Detect which cell encompasses the target text, then output its [x, y] center coordinate. 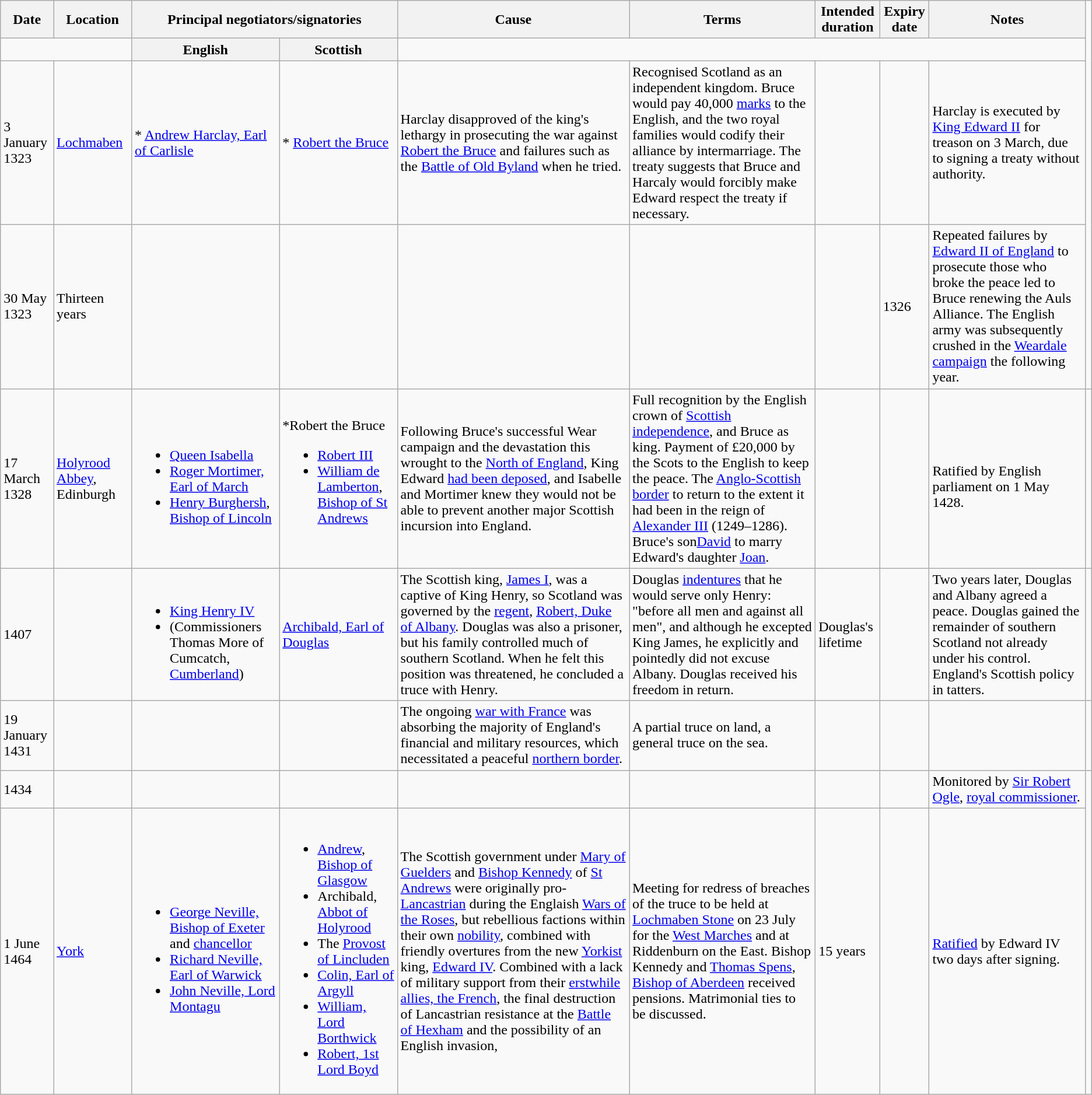
1407 [27, 635]
Notes [1007, 20]
Ratified by Edward IV two days after signing. [1007, 951]
Queen IsabellaRoger Mortimer, Earl of MarchHenry Burghersh, Bishop of Lincoln [205, 478]
* Robert the Bruce [338, 142]
1 June 1464 [27, 951]
17 March 1328 [27, 478]
Intended duration [848, 20]
Douglas's lifetime [848, 635]
George Neville, Bishop of Exeter and chancellorRichard Neville, Earl of WarwickJohn Neville, Lord Montagu [205, 951]
1326 [904, 307]
Harclay is executed by King Edward II for treason on 3 March, due to signing a treaty without authority. [1007, 142]
Location [93, 20]
1434 [27, 789]
A partial truce on land, a general truce on the sea. [722, 735]
Ratified by English parliament on 1 May 1428. [1007, 478]
Terms [722, 20]
Thirteen years [93, 307]
Holyrood Abbey, Edinburgh [93, 478]
Date [27, 20]
York [93, 951]
*Robert the BruceRobert IIIWilliam de Lamberton, Bishop of St Andrews [338, 478]
The ongoing war with France was absorbing the majority of England's financial and military resources, which necessitated a peaceful northern border. [513, 735]
15 years [848, 951]
Principal negotiators/signatories [265, 20]
30 May 1323 [27, 307]
* Andrew Harclay, Earl of Carlisle [205, 142]
Lochmaben [93, 142]
Expiry date [904, 20]
Archibald, Earl of Douglas [338, 635]
Scottish [338, 50]
3 January 1323 [27, 142]
King Henry IV(Commissioners Thomas More of Cumcatch, Cumberland) [205, 635]
Andrew, Bishop of GlasgowArchibald, Abbot of HolyroodThe Provost of LincludenColin, Earl of ArgyllWilliam, Lord BorthwickRobert, 1st Lord Boyd [338, 951]
19 January 1431 [27, 735]
Monitored by Sir Robert Ogle, royal commissioner. [1007, 789]
English [205, 50]
Cause [513, 20]
